Return (x, y) of the center of cell containing provided text 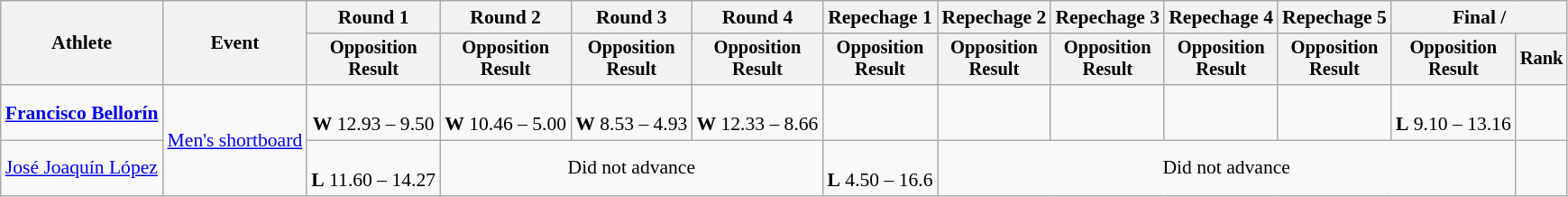
Francisco Bellorín (82, 112)
L 9.10 – 13.16 (1453, 112)
Repechage 2 (995, 17)
W 10.46 – 5.00 (505, 112)
Repechage 1 (880, 17)
Round 1 (373, 17)
José Joaquín López (82, 168)
Final / (1479, 17)
L 11.60 – 14.27 (373, 168)
Men's shortboard (235, 140)
L 4.50 – 16.6 (880, 168)
Round 3 (631, 17)
Repechage 4 (1221, 17)
W 8.53 – 4.93 (631, 112)
Round 2 (505, 17)
Athlete (82, 43)
Event (235, 43)
Rank (1542, 60)
W 12.93 – 9.50 (373, 112)
Repechage 3 (1107, 17)
Round 4 (757, 17)
W 12.33 – 8.66 (757, 112)
Repechage 5 (1334, 17)
